Output the [x, y] coordinate of the center of the cell containing the given text.  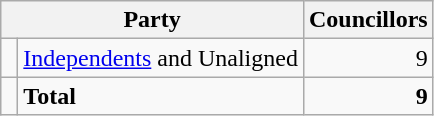
Councillors [368, 20]
Total [161, 96]
Party [152, 20]
Independents and Unaligned [161, 58]
